Detect which cell encompasses the target text, then output its [X, Y] center coordinate. 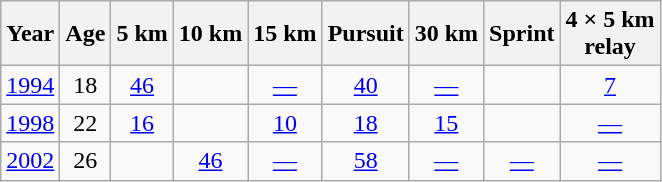
Year [30, 34]
22 [86, 123]
2002 [30, 161]
Pursuit [366, 34]
30 km [446, 34]
1998 [30, 123]
15 [446, 123]
5 km [142, 34]
40 [366, 85]
1994 [30, 85]
10 [285, 123]
16 [142, 123]
26 [86, 161]
10 km [210, 34]
15 km [285, 34]
Sprint [522, 34]
7 [610, 85]
Age [86, 34]
58 [366, 161]
4 × 5 kmrelay [610, 34]
